For the text-containing cell, return its midpoint in (X, Y) coordinate format. 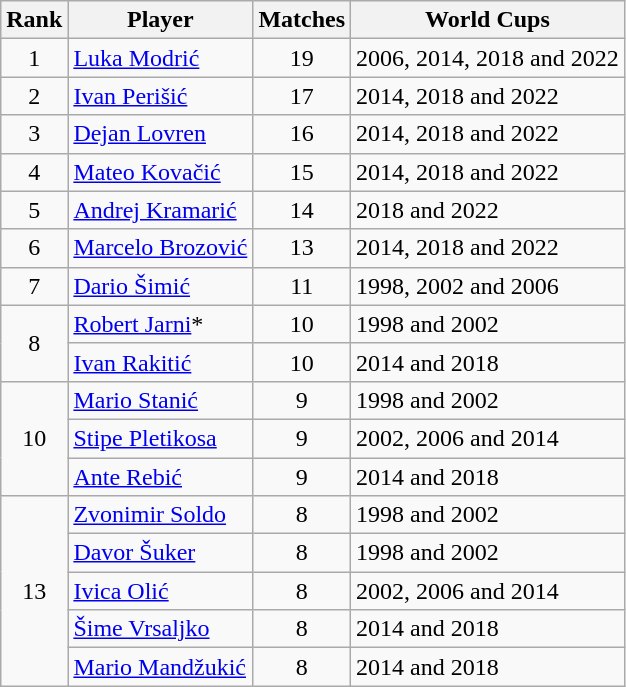
1 (34, 58)
Marcelo Brozović (160, 248)
Dejan Lovren (160, 134)
2 (34, 96)
Ivan Rakitić (160, 362)
14 (302, 210)
4 (34, 172)
Andrej Kramarić (160, 210)
Ivica Olić (160, 591)
Mario Mandžukić (160, 667)
World Cups (488, 20)
Mateo Kovačić (160, 172)
Dario Šimić (160, 286)
Mario Stanić (160, 400)
5 (34, 210)
Ivan Perišić (160, 96)
11 (302, 286)
7 (34, 286)
Ante Rebić (160, 477)
Rank (34, 20)
Šime Vrsaljko (160, 629)
Stipe Pletikosa (160, 438)
15 (302, 172)
1998, 2002 and 2006 (488, 286)
Robert Jarni* (160, 324)
17 (302, 96)
Matches (302, 20)
Davor Šuker (160, 553)
Luka Modrić (160, 58)
2006, 2014, 2018 and 2022 (488, 58)
Player (160, 20)
6 (34, 248)
3 (34, 134)
19 (302, 58)
2018 and 2022 (488, 210)
Zvonimir Soldo (160, 515)
16 (302, 134)
